Pinpoint the cell where the given text exists, returning its (x, y) midpoint coordinate. 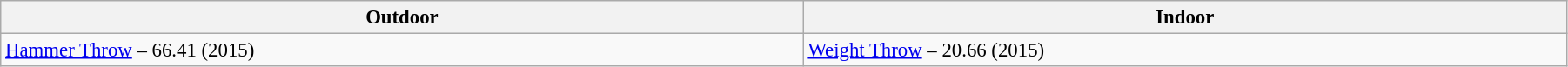
Indoor (1185, 17)
Hammer Throw – 66.41 (2015) (402, 50)
Weight Throw – 20.66 (2015) (1185, 50)
Outdoor (402, 17)
